Provide the (X, Y) coordinate of the cell's center where the given text is located.  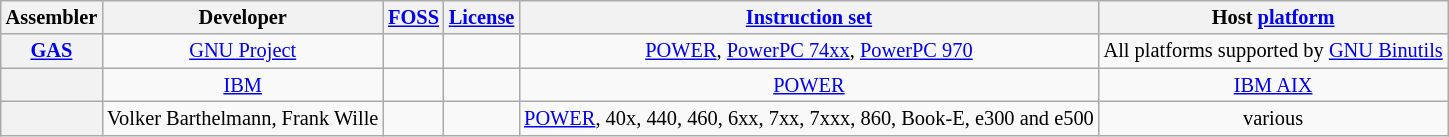
Instruction set (808, 17)
GNU Project (242, 51)
GAS (52, 51)
FOSS (414, 17)
POWER, PowerPC 74xx, PowerPC 970 (808, 51)
Host platform (1274, 17)
All platforms supported by GNU Binutils (1274, 51)
IBM AIX (1274, 85)
various (1274, 118)
License (482, 17)
Volker Barthelmann, Frank Wille (242, 118)
IBM (242, 85)
Developer (242, 17)
POWER (808, 85)
Assembler (52, 17)
POWER, 40x, 440, 460, 6xx, 7xx, 7xxx, 860, Book-E, e300 and e500 (808, 118)
